Output the (X, Y) coordinate of the center of the cell containing the given text.  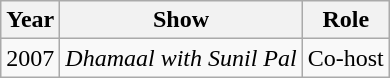
Dhamaal with Sunil Pal (181, 58)
Role (346, 20)
Show (181, 20)
2007 (30, 58)
Year (30, 20)
Co-host (346, 58)
